Find where the given text appears and provide that cell's center as [X, Y] coordinate. 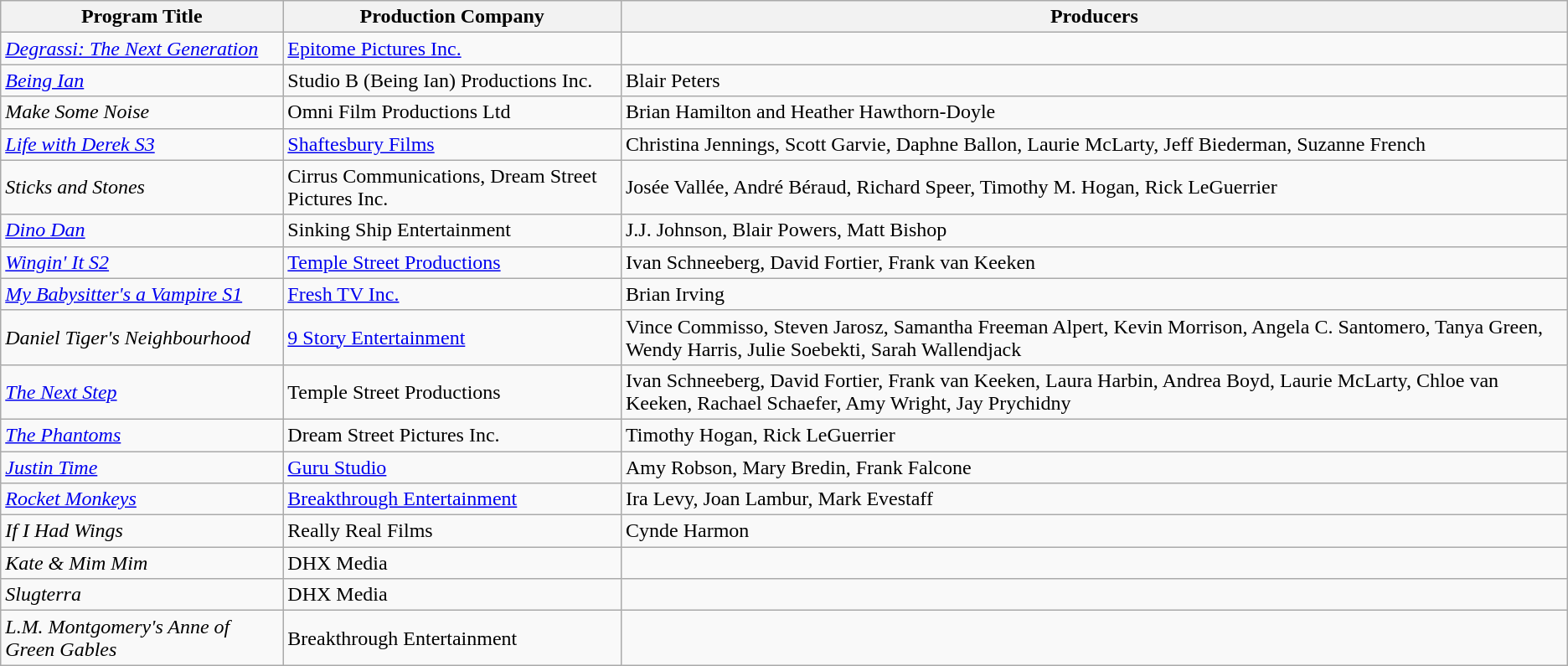
Slugterra [142, 595]
Wingin' It S2 [142, 262]
Timothy Hogan, Rick LeGuerrier [1094, 435]
If I Had Wings [142, 531]
Producers [1094, 17]
Amy Robson, Mary Bredin, Frank Falcone [1094, 467]
Production Company [452, 17]
Sinking Ship Entertainment [452, 230]
Make Some Noise [142, 112]
Cirrus Communications, Dream Street Pictures Inc. [452, 188]
Dino Dan [142, 230]
Josée Vallée, André Béraud, Richard Speer, Timothy M. Hogan, Rick LeGuerrier [1094, 188]
Kate & Mim Mim [142, 563]
My Babysitter's a Vampire S1 [142, 294]
Brian Hamilton and Heather Hawthorn-Doyle [1094, 112]
Dream Street Pictures Inc. [452, 435]
Omni Film Productions Ltd [452, 112]
Studio B (Being Ian) Productions Inc. [452, 80]
Brian Irving [1094, 294]
9 Story Entertainment [452, 337]
Life with Derek S3 [142, 144]
Program Title [142, 17]
Rocket Monkeys [142, 499]
Blair Peters [1094, 80]
L.M. Montgomery's Anne of Green Gables [142, 638]
Shaftesbury Films [452, 144]
Epitome Pictures Inc. [452, 49]
The Next Step [142, 392]
Christina Jennings, Scott Garvie, Daphne Ballon, Laurie McLarty, Jeff Biederman, Suzanne French [1094, 144]
The Phantoms [142, 435]
J.J. Johnson, Blair Powers, Matt Bishop [1094, 230]
Daniel Tiger's Neighbourhood [142, 337]
Being Ian [142, 80]
Ivan Schneeberg, David Fortier, Frank van Keeken [1094, 262]
Sticks and Stones [142, 188]
Guru Studio [452, 467]
Degrassi: The Next Generation [142, 49]
Really Real Films [452, 531]
Cynde Harmon [1094, 531]
Justin Time [142, 467]
Ira Levy, Joan Lambur, Mark Evestaff [1094, 499]
Fresh TV Inc. [452, 294]
